For the text-containing cell, return its midpoint in [X, Y] coordinate format. 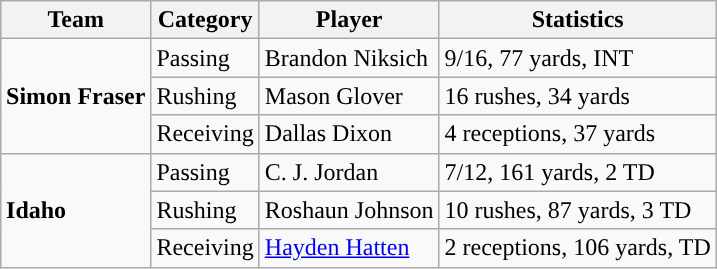
C. J. Jordan [349, 172]
7/12, 161 yards, 2 TD [578, 172]
Dallas Dixon [349, 134]
9/16, 77 yards, INT [578, 58]
2 receptions, 106 yards, TD [578, 248]
Team [76, 20]
Roshaun Johnson [349, 210]
Statistics [578, 20]
16 rushes, 34 yards [578, 96]
Player [349, 20]
Idaho [76, 210]
Brandon Niksich [349, 58]
Category [205, 20]
Hayden Hatten [349, 248]
Simon Fraser [76, 96]
10 rushes, 87 yards, 3 TD [578, 210]
4 receptions, 37 yards [578, 134]
Mason Glover [349, 96]
